Capture the cell that displays the provided text and extract its [X, Y] central coordinate. 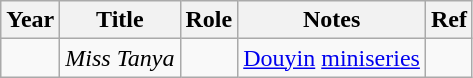
Ref [448, 20]
Miss Tanya [120, 58]
Role [209, 20]
Year [30, 20]
Title [120, 20]
Douyin miniseries [332, 58]
Notes [332, 20]
